Extract the (X, Y) coordinate from the center of the cell holding the provided text.  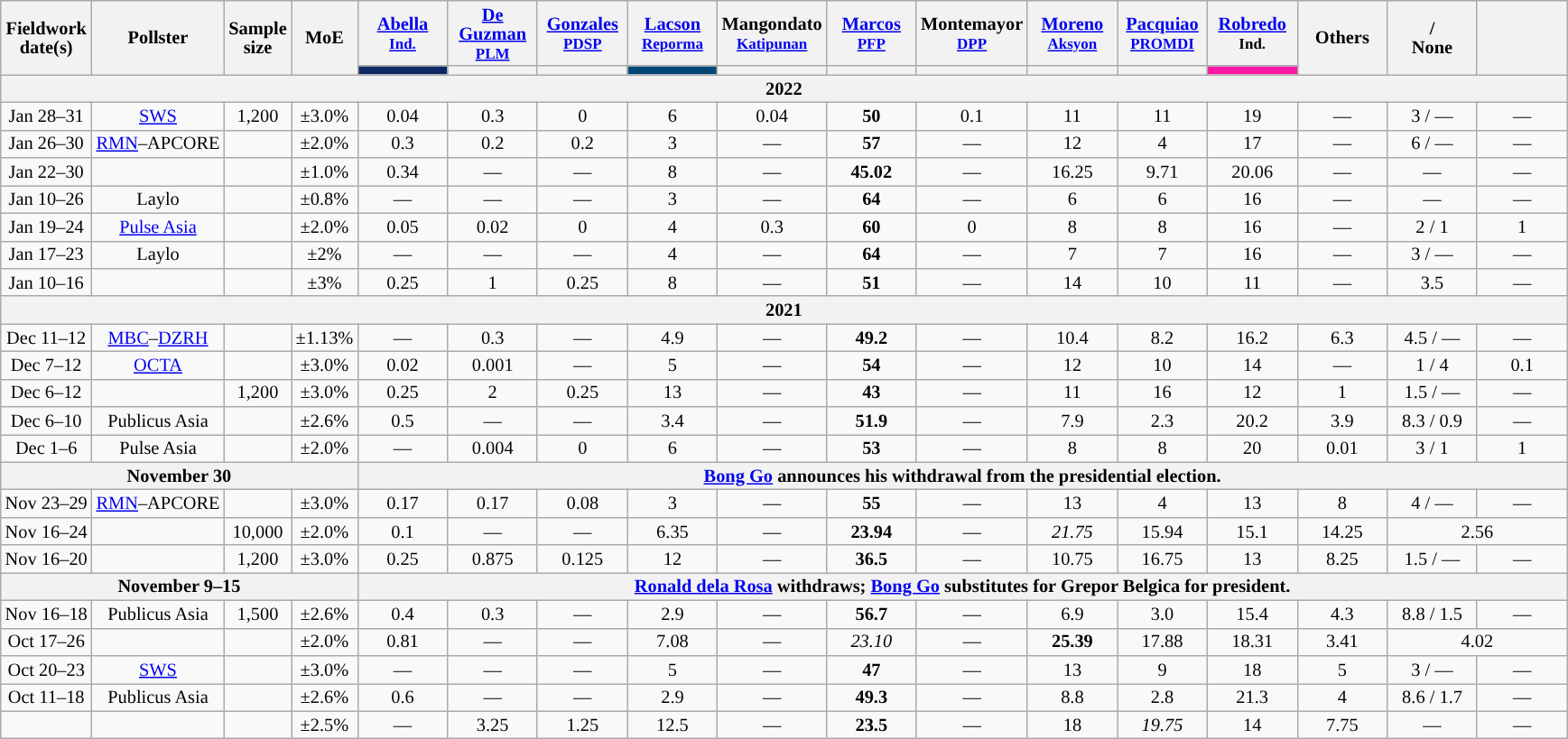
Others (1342, 37)
0.875 (493, 559)
4 / — (1433, 503)
20 (1252, 448)
12.5 (673, 725)
1.25 (582, 725)
0.81 (403, 642)
4.3 (1342, 614)
7.08 (673, 642)
19.75 (1163, 725)
20.06 (1252, 171)
45.02 (871, 171)
±3% (325, 282)
2.56 (1477, 531)
16.2 (1252, 337)
10.75 (1072, 559)
43 (871, 393)
Bong Go announces his withdrawal from the presidential election. (962, 476)
1 / 4 (1433, 365)
Nov 16–24 (47, 531)
50 (871, 115)
7.75 (1342, 725)
8.6 / 1.7 (1433, 697)
4.02 (1477, 642)
0.01 (1342, 448)
Dec 11–12 (47, 337)
55 (871, 503)
15.4 (1252, 614)
±2% (325, 254)
56.7 (871, 614)
3.9 (1342, 420)
57 (871, 144)
Nov 16–18 (47, 614)
0.4 (403, 614)
Dec 1–6 (47, 448)
Nov 23–29 (47, 503)
November 9–15 (179, 587)
3.25 (493, 725)
2.3 (1163, 420)
Oct 17–26 (47, 642)
Oct 20–23 (47, 670)
/None (1433, 37)
Jan 17–23 (47, 254)
20.2 (1252, 420)
MorenoAksyon (1072, 32)
51 (871, 282)
2021 (784, 310)
OCTA (159, 365)
0.05 (403, 227)
8.8 / 1.5 (1433, 614)
Jan 19–24 (47, 227)
21.3 (1252, 697)
De GuzmanPLM (493, 32)
3.5 (1433, 282)
21.75 (1072, 531)
51.9 (871, 420)
November 30 (179, 476)
6 / — (1433, 144)
MBC–DZRH (159, 337)
3.41 (1342, 642)
Dec 7–12 (47, 365)
18.31 (1252, 642)
Jan 26–30 (47, 144)
4.5 / — (1433, 337)
Fieldworkdate(s) (47, 37)
3.4 (673, 420)
7.9 (1072, 420)
54 (871, 365)
8.25 (1342, 559)
19 (1252, 115)
PacquiaoPROMDI (1163, 32)
LacsonReporma (673, 32)
0.08 (582, 503)
6.9 (1072, 614)
Jan 28–31 (47, 115)
47 (871, 670)
6.35 (673, 531)
±2.5% (325, 725)
±1.0% (325, 171)
2 / 1 (1433, 227)
14.25 (1342, 531)
0.34 (403, 171)
RobredoInd. (1252, 32)
Jan 10–16 (47, 282)
±1.13% (325, 337)
0.125 (582, 559)
Jan 22–30 (47, 171)
25.39 (1072, 642)
MangondatoKatipunan (773, 32)
Nov 16–20 (47, 559)
0.6 (403, 697)
15.94 (1163, 531)
Dec 6–12 (47, 393)
16.75 (1163, 559)
49.2 (871, 337)
3 / 1 (1433, 448)
53 (871, 448)
MontemayorDPP (971, 32)
23.5 (871, 725)
36.5 (871, 559)
6.3 (1342, 337)
17.88 (1163, 642)
10,000 (257, 531)
9.71 (1163, 171)
1,500 (257, 614)
8.2 (1163, 337)
Jan 10–26 (47, 199)
3.0 (1163, 614)
2.8 (1163, 697)
Oct 11–18 (47, 697)
0.5 (403, 420)
9 (1163, 670)
MoE (325, 37)
MarcosPFP (871, 32)
23.10 (871, 642)
0.004 (493, 448)
±0.8% (325, 199)
10.4 (1072, 337)
8.8 (1072, 697)
8.3 / 0.9 (1433, 420)
49.3 (871, 697)
60 (871, 227)
0.001 (493, 365)
2 (493, 393)
17 (1252, 144)
GonzalesPDSP (582, 32)
15.1 (1252, 531)
AbellaInd. (403, 32)
Samplesize (257, 37)
23.94 (871, 531)
Ronald dela Rosa withdraws; Bong Go substitutes for Grepor Belgica for president. (962, 587)
Pollster (159, 37)
2022 (784, 88)
4.9 (673, 337)
16.25 (1072, 171)
Dec 6–10 (47, 420)
